Search for the cell housing the specified text and yield its (X, Y) center coordinate. 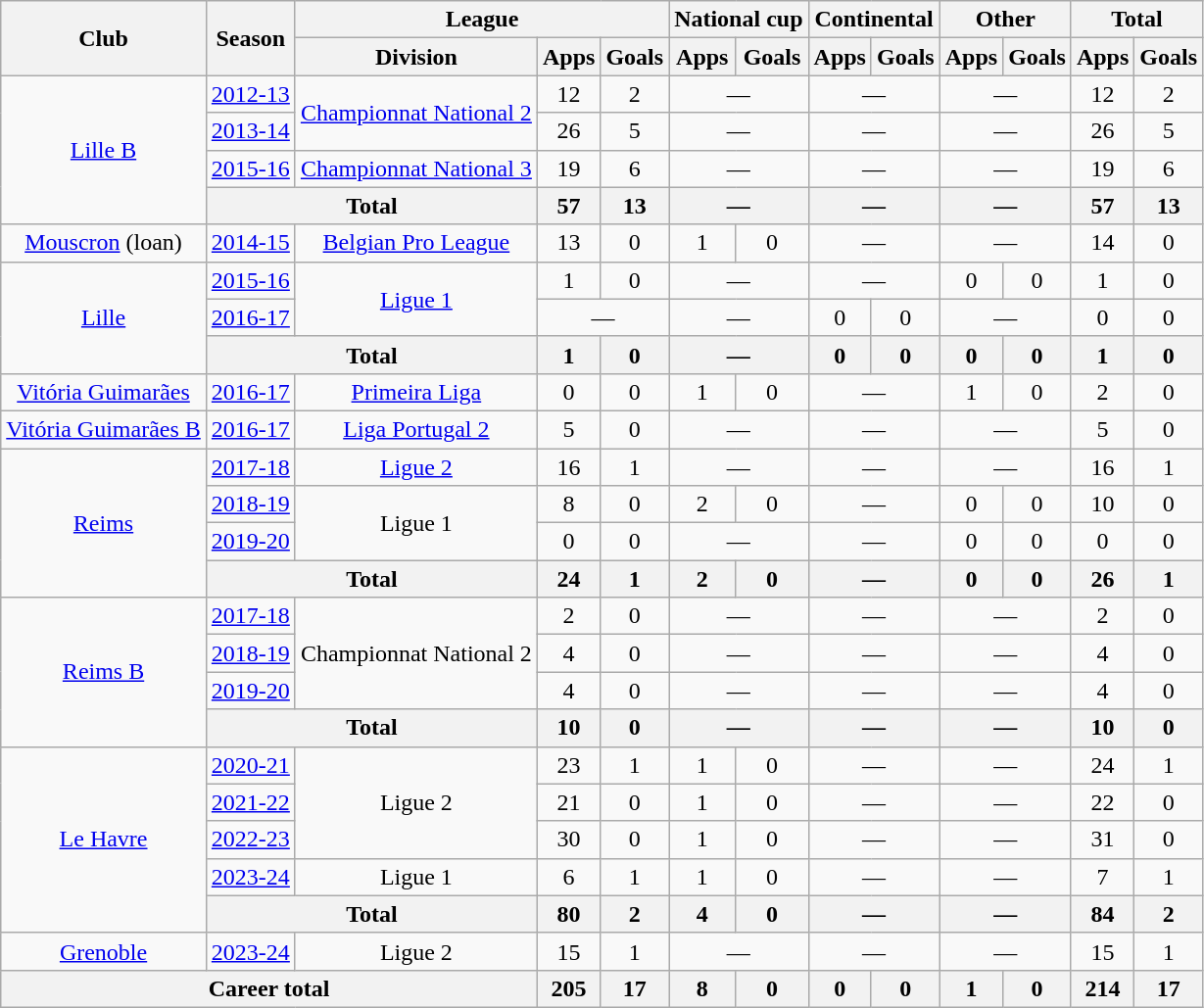
Lille (104, 317)
Career total (269, 988)
Mouscron (loan) (104, 243)
23 (568, 765)
Liga Portugal 2 (415, 429)
Season (251, 38)
14 (1102, 243)
Reims B (104, 672)
Le Havre (104, 840)
214 (1102, 988)
2020-21 (251, 765)
Continental (874, 20)
22 (1102, 802)
205 (568, 988)
Championnat National 3 (415, 168)
2012-13 (251, 94)
80 (568, 914)
2022-23 (251, 840)
Belgian Pro League (415, 243)
2014-15 (251, 243)
Club (104, 38)
2021-22 (251, 802)
Vitória Guimarães B (104, 429)
2013-14 (251, 131)
Grenoble (104, 951)
30 (568, 840)
Division (415, 57)
Vitória Guimarães (104, 392)
Other (1005, 20)
Primeira Liga (415, 392)
21 (568, 802)
84 (1102, 914)
League (482, 20)
Lille B (104, 150)
National cup (739, 20)
Reims (104, 523)
7 (1102, 877)
31 (1102, 840)
